Capture the cell that displays the provided text and extract its [X, Y] central coordinate. 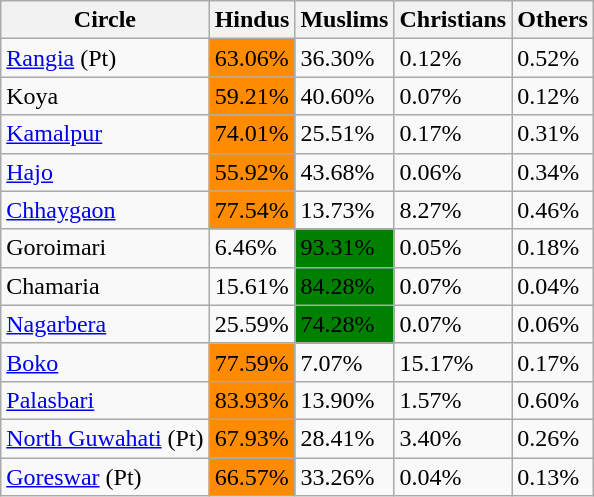
Kamalpur [105, 134]
55.92% [252, 172]
Hindus [252, 20]
Hajo [105, 172]
Chamaria [105, 286]
Chhaygaon [105, 210]
Nagarbera [105, 324]
0.34% [553, 172]
84.28% [344, 286]
59.21% [252, 96]
77.54% [252, 210]
33.26% [344, 477]
74.28% [344, 324]
Circle [105, 20]
13.90% [344, 400]
Others [553, 20]
0.26% [553, 438]
25.59% [252, 324]
Muslims [344, 20]
Boko [105, 362]
43.68% [344, 172]
0.46% [553, 210]
7.07% [344, 362]
Koya [105, 96]
67.93% [252, 438]
Goroimari [105, 248]
25.51% [344, 134]
North Guwahati (Pt) [105, 438]
Palasbari [105, 400]
0.18% [553, 248]
40.60% [344, 96]
8.27% [453, 210]
15.61% [252, 286]
6.46% [252, 248]
63.06% [252, 58]
74.01% [252, 134]
Rangia (Pt) [105, 58]
0.52% [553, 58]
0.05% [453, 248]
36.30% [344, 58]
66.57% [252, 477]
0.60% [553, 400]
83.93% [252, 400]
93.31% [344, 248]
28.41% [344, 438]
77.59% [252, 362]
Christians [453, 20]
13.73% [344, 210]
3.40% [453, 438]
0.13% [553, 477]
Goreswar (Pt) [105, 477]
1.57% [453, 400]
0.31% [553, 134]
15.17% [453, 362]
